For the text-containing cell, return its midpoint in [x, y] coordinate format. 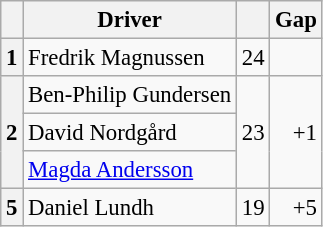
23 [252, 132]
Driver [130, 20]
1 [12, 58]
5 [12, 208]
Fredrik Magnussen [130, 58]
+1 [296, 132]
David Nordgård [130, 133]
Daniel Lundh [130, 208]
Gap [296, 20]
19 [252, 208]
+5 [296, 208]
2 [12, 132]
Magda Andersson [130, 170]
Ben-Philip Gundersen [130, 95]
24 [252, 58]
